Provide the (x, y) coordinate of the cell's center where the given text is located.  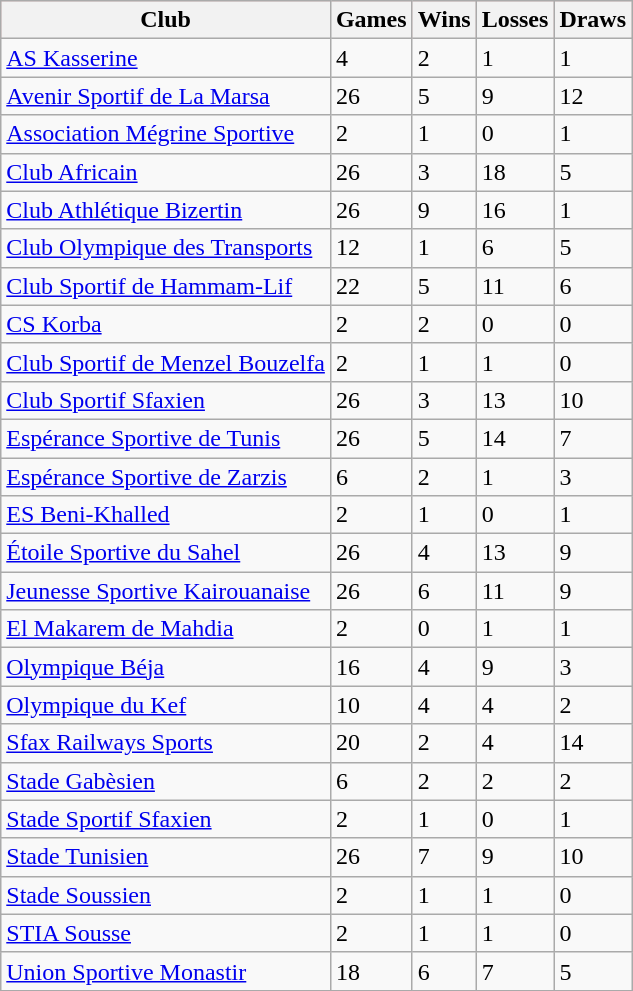
Wins (444, 20)
Stade Tunisien (166, 857)
Stade Sportif Sfaxien (166, 819)
Jeunesse Sportive Kairouanaise (166, 591)
Stade Gabèsien (166, 781)
STIA Sousse (166, 933)
Club Olympique des Transports (166, 248)
Club Sportif de Hammam-Lif (166, 286)
Losses (515, 20)
20 (371, 743)
Stade Soussien (166, 895)
Olympique du Kef (166, 705)
Club (166, 20)
Club Sportif Sfaxien (166, 400)
Espérance Sportive de Zarzis (166, 477)
Club Athlétique Bizertin (166, 210)
Avenir Sportif de La Marsa (166, 96)
Espérance Sportive de Tunis (166, 438)
El Makarem de Mahdia (166, 629)
Draws (593, 20)
CS Korba (166, 324)
AS Kasserine (166, 58)
22 (371, 286)
Association Mégrine Sportive (166, 134)
Games (371, 20)
Club Sportif de Menzel Bouzelfa (166, 362)
Union Sportive Monastir (166, 971)
Sfax Railways Sports (166, 743)
Étoile Sportive du Sahel (166, 553)
Club Africain (166, 172)
Olympique Béja (166, 667)
ES Beni-Khalled (166, 515)
